Return [x, y] of the center of cell containing provided text 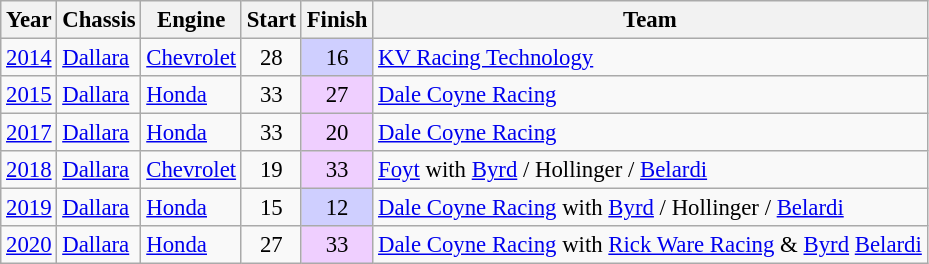
16 [336, 58]
2017 [29, 133]
Dale Coyne Racing with Byrd / Hollinger / Belardi [650, 208]
15 [271, 208]
Foyt with Byrd / Hollinger / Belardi [650, 170]
2020 [29, 245]
Finish [336, 20]
Chassis [99, 20]
12 [336, 208]
19 [271, 170]
20 [336, 133]
Team [650, 20]
KV Racing Technology [650, 58]
2015 [29, 95]
Year [29, 20]
Start [271, 20]
Engine [191, 20]
Dale Coyne Racing with Rick Ware Racing & Byrd Belardi [650, 245]
28 [271, 58]
2014 [29, 58]
2018 [29, 170]
2019 [29, 208]
